For the text-containing cell, return its midpoint in [x, y] coordinate format. 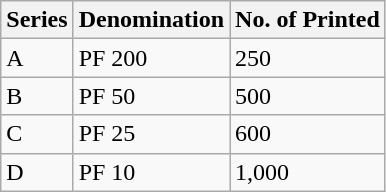
PF 50 [151, 96]
PF 25 [151, 134]
No. of Printed [308, 20]
Denomination [151, 20]
250 [308, 58]
1,000 [308, 172]
PF 200 [151, 58]
Series [37, 20]
D [37, 172]
PF 10 [151, 172]
600 [308, 134]
500 [308, 96]
A [37, 58]
B [37, 96]
C [37, 134]
